Scan for the cell matching the given text and deliver its [X, Y] coordinate at center. 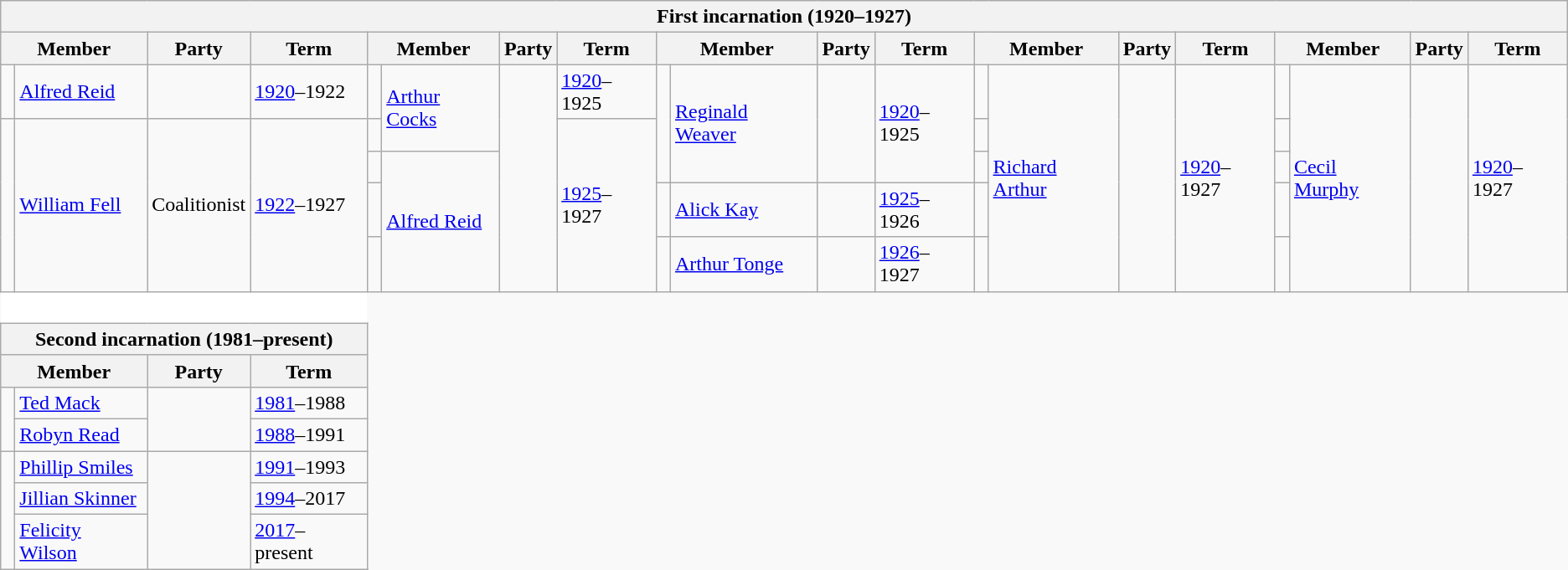
Phillip Smiles [81, 466]
Robyn Read [81, 434]
Alick Kay [744, 209]
1925–1927 [606, 205]
2017–present [309, 542]
1991–1993 [309, 466]
Coalitionist [199, 205]
1988–1991 [309, 434]
Reginald Weaver [744, 124]
Cecil Murphy [1350, 177]
1920–1922 [309, 92]
William Fell [81, 205]
Ted Mack [81, 403]
Richard Arthur [1054, 177]
Jillian Skinner [81, 499]
Second incarnation (1981–present) [184, 339]
1994–2017 [309, 499]
Arthur Tonge [744, 264]
Arthur Cocks [441, 107]
1922–1927 [309, 205]
Felicity Wilson [81, 542]
1926–1927 [925, 264]
1981–1988 [309, 403]
1925–1926 [925, 209]
First incarnation (1920–1927) [784, 17]
